Return [X, Y] of the center of cell containing provided text 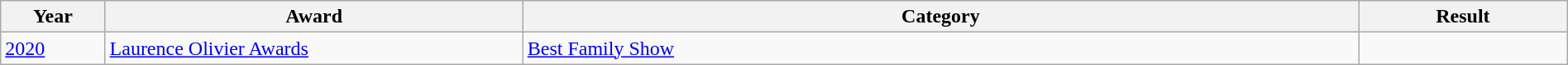
Best Family Show [940, 48]
Laurence Olivier Awards [314, 48]
2020 [53, 48]
Year [53, 17]
Result [1464, 17]
Category [940, 17]
Award [314, 17]
